From the cell containing the given text, extract its center point as (x, y) coordinate. 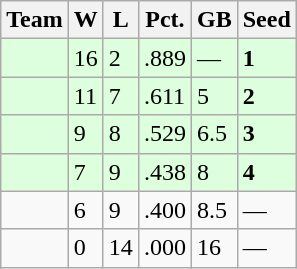
.438 (164, 172)
.000 (164, 248)
.611 (164, 96)
3 (266, 134)
Team (35, 20)
14 (120, 248)
.400 (164, 210)
6 (86, 210)
GB (214, 20)
.889 (164, 58)
.529 (164, 134)
8.5 (214, 210)
5 (214, 96)
L (120, 20)
6.5 (214, 134)
Pct. (164, 20)
0 (86, 248)
11 (86, 96)
4 (266, 172)
1 (266, 58)
Seed (266, 20)
W (86, 20)
